For the text-containing cell, return its midpoint in [X, Y] coordinate format. 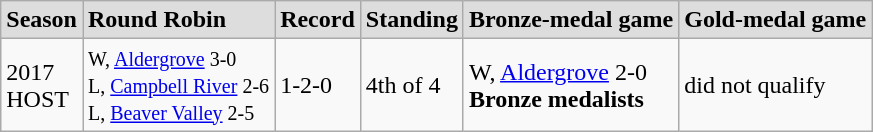
Bronze-medal game [570, 20]
4th of 4 [412, 85]
2017HOST [42, 85]
Gold-medal game [776, 20]
1-2-0 [318, 85]
Season [42, 20]
did not qualify [776, 85]
Record [318, 20]
W, Aldergrove 3-0L, Campbell River 2-6L, Beaver Valley 2-5 [178, 85]
W, Aldergrove 2-0Bronze medalists [570, 85]
Round Robin [178, 20]
Standing [412, 20]
